Return the (X, Y) coordinate for the center point of the cell that contains the specified text.  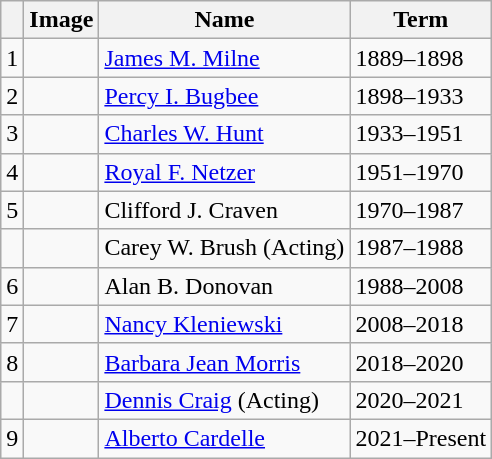
7 (12, 324)
2008–2018 (421, 324)
6 (12, 286)
Term (421, 20)
1889–1898 (421, 58)
Carey W. Brush (Acting) (224, 248)
Image (62, 20)
Nancy Kleniewski (224, 324)
Alan B. Donovan (224, 286)
9 (12, 438)
1 (12, 58)
4 (12, 172)
Charles W. Hunt (224, 134)
5 (12, 210)
Royal F. Netzer (224, 172)
1951–1970 (421, 172)
Alberto Cardelle (224, 438)
Dennis Craig (Acting) (224, 400)
James M. Milne (224, 58)
1988–2008 (421, 286)
2018–2020 (421, 362)
1970–1987 (421, 210)
Name (224, 20)
3 (12, 134)
2020–2021 (421, 400)
1898–1933 (421, 96)
1987–1988 (421, 248)
2021–Present (421, 438)
2 (12, 96)
Percy I. Bugbee (224, 96)
Barbara Jean Morris (224, 362)
8 (12, 362)
Clifford J. Craven (224, 210)
1933–1951 (421, 134)
